Identify which cell holds the provided text, then report its [x, y] central coordinate. 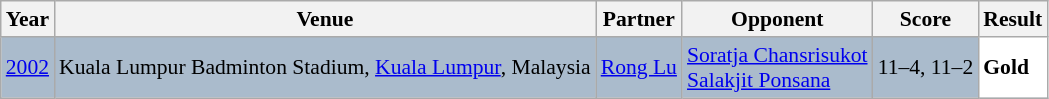
Gold [1012, 68]
Kuala Lumpur Badminton Stadium, Kuala Lumpur, Malaysia [325, 68]
Year [28, 19]
Soratja Chansrisukot Salakjit Ponsana [778, 68]
Rong Lu [639, 68]
Result [1012, 19]
Score [926, 19]
Venue [325, 19]
Partner [639, 19]
11–4, 11–2 [926, 68]
2002 [28, 68]
Opponent [778, 19]
